Detect which cell encompasses the target text, then output its [x, y] center coordinate. 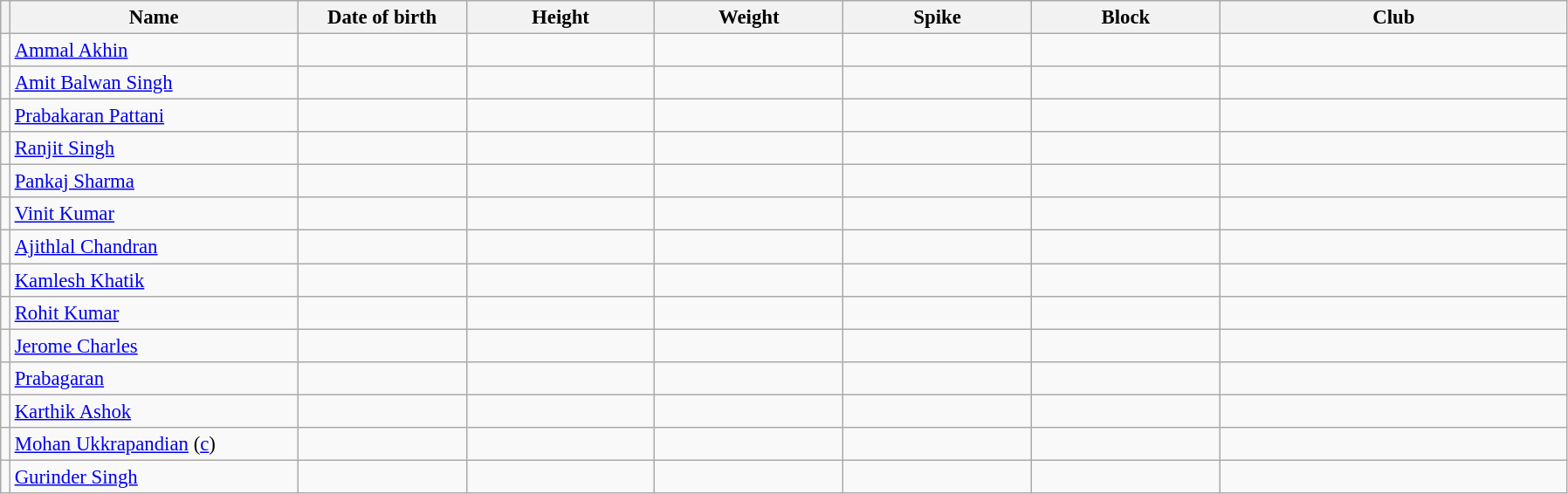
Rohit Kumar [154, 312]
Gurinder Singh [154, 477]
Prabagaran [154, 378]
Height [560, 17]
Weight [749, 17]
Ajithlal Chandran [154, 247]
Date of birth [382, 17]
Club [1393, 17]
Name [154, 17]
Mohan Ukkrapandian (c) [154, 444]
Block [1125, 17]
Karthik Ashok [154, 411]
Vinit Kumar [154, 214]
Pankaj Sharma [154, 182]
Ranjit Singh [154, 148]
Prabakaran Pattani [154, 116]
Ammal Akhin [154, 51]
Jerome Charles [154, 346]
Amit Balwan Singh [154, 83]
Spike [938, 17]
Kamlesh Khatik [154, 280]
